Locate the cell with the specified text and output its [x, y] center coordinate. 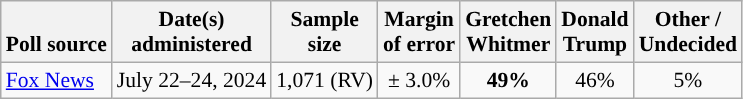
Date(s)administered [192, 32]
GretchenWhitmer [508, 32]
46% [594, 80]
DonaldTrump [594, 32]
July 22–24, 2024 [192, 80]
Samplesize [324, 32]
± 3.0% [419, 80]
Fox News [56, 80]
Other /Undecided [688, 32]
5% [688, 80]
Marginof error [419, 32]
1,071 (RV) [324, 80]
49% [508, 80]
Poll source [56, 32]
